Find where the given text appears and provide that cell's center as (x, y) coordinate. 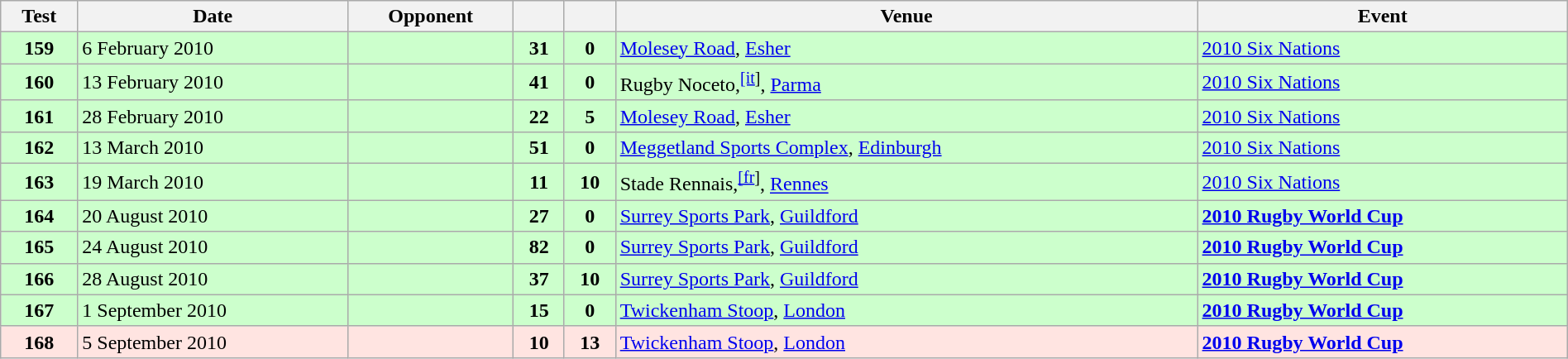
15 (539, 310)
13 (590, 342)
Meggetland Sports Complex, Edinburgh (906, 147)
5 (590, 116)
Stade Rennais,[fr], Rennes (906, 182)
5 September 2010 (213, 342)
Rugby Noceto,[it], Parma (906, 83)
31 (539, 48)
165 (40, 247)
Date (213, 17)
Venue (906, 17)
1 September 2010 (213, 310)
11 (539, 182)
159 (40, 48)
166 (40, 279)
41 (539, 83)
163 (40, 182)
28 August 2010 (213, 279)
Event (1383, 17)
168 (40, 342)
13 March 2010 (213, 147)
28 February 2010 (213, 116)
Test (40, 17)
37 (539, 279)
162 (40, 147)
167 (40, 310)
24 August 2010 (213, 247)
6 February 2010 (213, 48)
161 (40, 116)
20 August 2010 (213, 216)
27 (539, 216)
13 February 2010 (213, 83)
164 (40, 216)
Opponent (431, 17)
22 (539, 116)
51 (539, 147)
82 (539, 247)
160 (40, 83)
19 March 2010 (213, 182)
